Find where the given text appears and provide that cell's center as (x, y) coordinate. 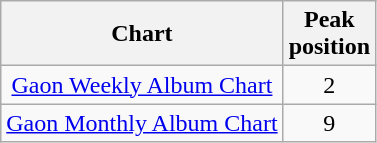
2 (329, 85)
9 (329, 123)
Chart (142, 34)
Gaon Weekly Album Chart (142, 85)
Gaon Monthly Album Chart (142, 123)
Peakposition (329, 34)
